Find where the given text appears and provide that cell's center as [x, y] coordinate. 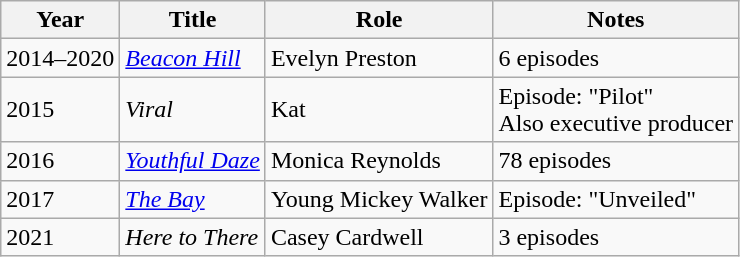
2017 [60, 199]
Monica Reynolds [379, 161]
2014–2020 [60, 58]
Title [193, 20]
Young Mickey Walker [379, 199]
The Bay [193, 199]
Episode: "Pilot"Also executive producer [616, 110]
Notes [616, 20]
2021 [60, 237]
Here to There [193, 237]
Episode: "Unveiled" [616, 199]
2016 [60, 161]
Evelyn Preston [379, 58]
Kat [379, 110]
Role [379, 20]
78 episodes [616, 161]
3 episodes [616, 237]
Casey Cardwell [379, 237]
Youthful Daze [193, 161]
6 episodes [616, 58]
2015 [60, 110]
Year [60, 20]
Viral [193, 110]
Beacon Hill [193, 58]
